Search for the cell housing the specified text and yield its [X, Y] center coordinate. 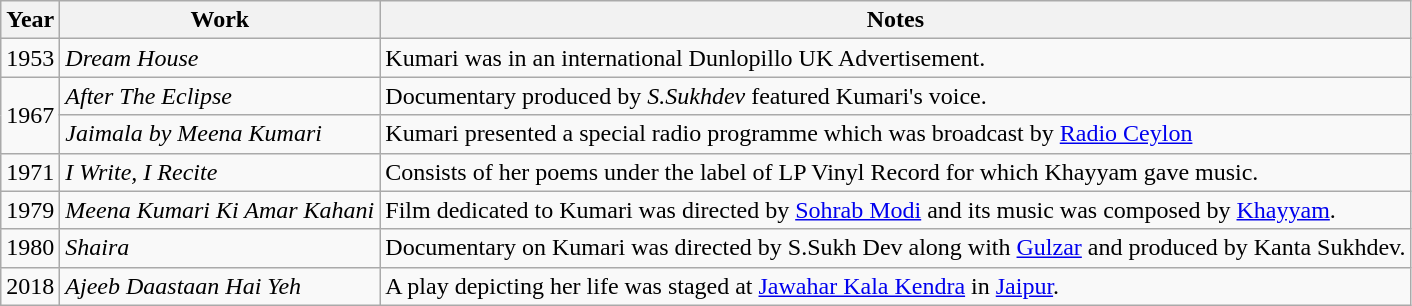
Documentary on Kumari was directed by S.Sukh Dev along with Gulzar and produced by Kanta Sukhdev. [896, 248]
Film dedicated to Kumari was directed by Sohrab Modi and its music was composed by Khayyam. [896, 210]
1980 [30, 248]
Meena Kumari Ki Amar Kahani [220, 210]
After The Eclipse [220, 96]
2018 [30, 286]
Documentary produced by S.Sukhdev featured Kumari's voice. [896, 96]
Year [30, 20]
Shaira [220, 248]
1979 [30, 210]
1971 [30, 172]
Ajeeb Daastaan Hai Yeh [220, 286]
Dream House [220, 58]
Consists of her poems under the label of LP Vinyl Record for which Khayyam gave music. [896, 172]
Kumari presented a special radio programme which was broadcast by Radio Ceylon [896, 134]
1953 [30, 58]
A play depicting her life was staged at Jawahar Kala Kendra in Jaipur. [896, 286]
Work [220, 20]
1967 [30, 115]
Notes [896, 20]
I Write, I Recite [220, 172]
Jaimala by Meena Kumari [220, 134]
Kumari was in an international Dunlopillo UK Advertisement. [896, 58]
